Determine the (x, y) coordinate at the center of the cell enclosing the given text.  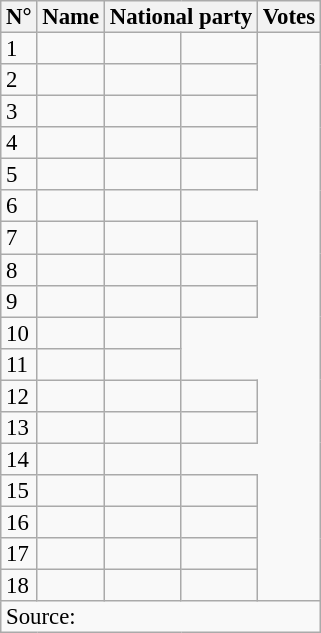
15 (19, 491)
5 (19, 175)
6 (19, 206)
2 (19, 80)
8 (19, 270)
11 (19, 364)
Name (71, 17)
4 (19, 143)
10 (19, 333)
12 (19, 396)
9 (19, 301)
18 (19, 586)
14 (19, 459)
1 (19, 49)
13 (19, 428)
16 (19, 522)
Source: (161, 617)
National party (180, 17)
3 (19, 112)
17 (19, 554)
Votes (288, 17)
7 (19, 238)
N° (19, 17)
